Detect which cell encompasses the target text, then output its [x, y] center coordinate. 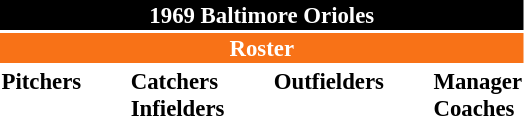
1969 Baltimore Orioles [262, 15]
Roster [262, 48]
